Find where the given text appears and provide that cell's center as [X, Y] coordinate. 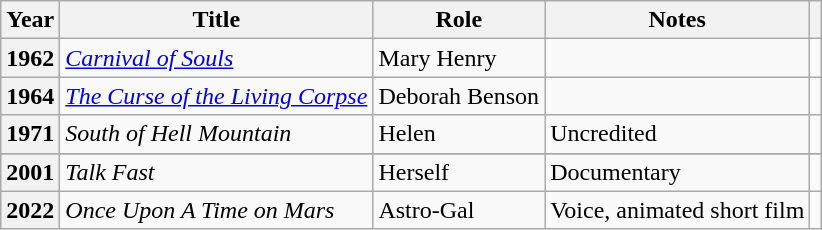
Uncredited [678, 134]
Herself [459, 172]
Deborah Benson [459, 96]
Title [216, 20]
Voice, animated short film [678, 210]
Carnival of Souls [216, 58]
Documentary [678, 172]
Talk Fast [216, 172]
Once Upon A Time on Mars [216, 210]
South of Hell Mountain [216, 134]
Notes [678, 20]
Role [459, 20]
1964 [30, 96]
1971 [30, 134]
Helen [459, 134]
2001 [30, 172]
The Curse of the Living Corpse [216, 96]
Year [30, 20]
1962 [30, 58]
Mary Henry [459, 58]
2022 [30, 210]
Astro-Gal [459, 210]
